Search for the cell housing the specified text and yield its (X, Y) center coordinate. 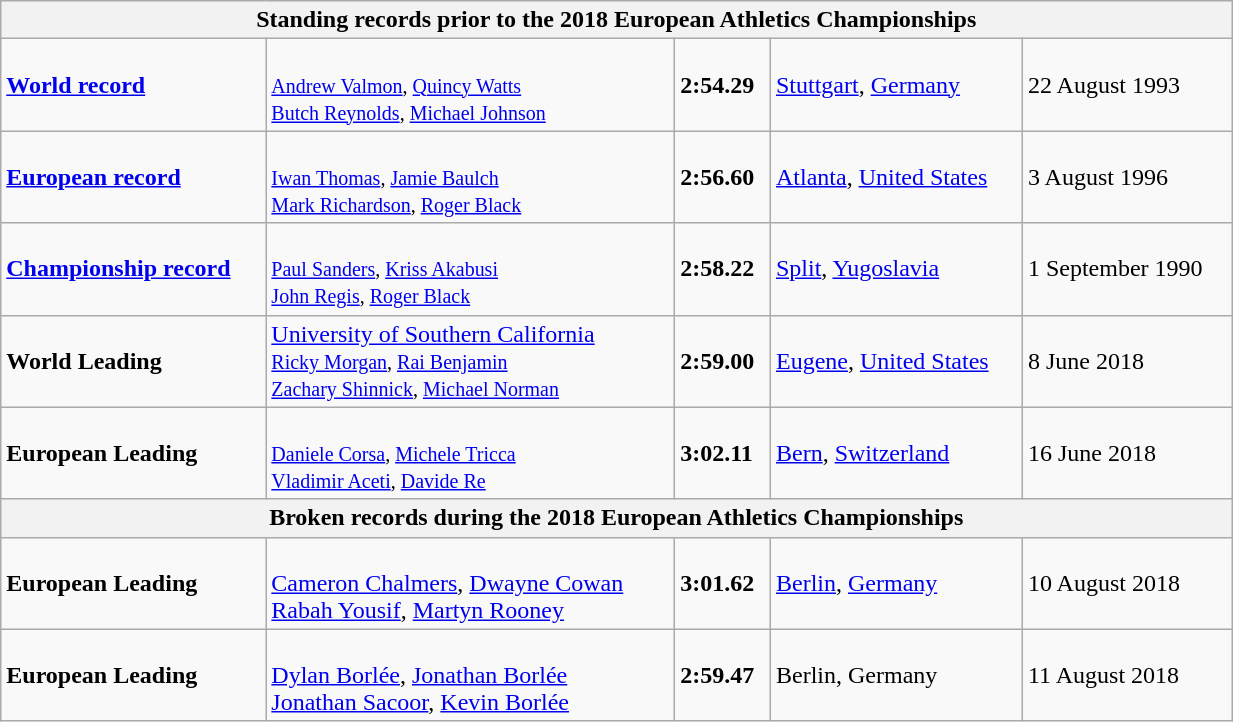
16 June 2018 (1126, 453)
Eugene, United States (896, 361)
Split, Yugoslavia (896, 269)
3:02.11 (723, 453)
2:59.47 (723, 675)
11 August 2018 (1126, 675)
World record (134, 85)
10 August 2018 (1126, 583)
Iwan Thomas, Jamie BaulchMark Richardson, Roger Black (470, 177)
Andrew Valmon, Quincy WattsButch Reynolds, Michael Johnson (470, 85)
University of Southern CaliforniaRicky Morgan, Rai BenjaminZachary Shinnick, Michael Norman (470, 361)
8 June 2018 (1126, 361)
Broken records during the 2018 European Athletics Championships (616, 518)
2:59.00 (723, 361)
3 August 1996 (1126, 177)
2:56.60 (723, 177)
Stuttgart, Germany (896, 85)
Atlanta, United States (896, 177)
Championship record (134, 269)
2:58.22 (723, 269)
1 September 1990 (1126, 269)
Bern, Switzerland (896, 453)
World Leading (134, 361)
European record (134, 177)
Daniele Corsa, Michele TriccaVladimir Aceti, Davide Re (470, 453)
Paul Sanders, Kriss AkabusiJohn Regis, Roger Black (470, 269)
22 August 1993 (1126, 85)
Dylan Borlée, Jonathan Borlée Jonathan Sacoor, Kevin Borlée (470, 675)
Standing records prior to the 2018 European Athletics Championships (616, 20)
3:01.62 (723, 583)
Cameron Chalmers, Dwayne Cowan Rabah Yousif, Martyn Rooney (470, 583)
2:54.29 (723, 85)
